Identify which cell holds the provided text, then report its (x, y) central coordinate. 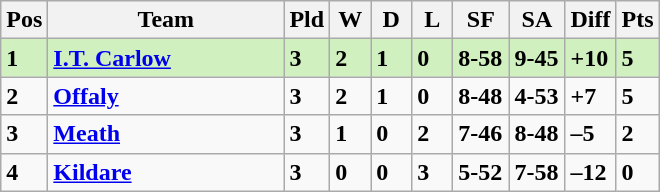
D (392, 20)
4-53 (537, 96)
5-52 (481, 172)
7-46 (481, 134)
7-58 (537, 172)
Kildare (166, 172)
4 (24, 172)
Pld (307, 20)
L (432, 20)
Pts (638, 20)
SF (481, 20)
I.T. Carlow (166, 58)
SA (537, 20)
W (350, 20)
–5 (590, 134)
Offaly (166, 96)
Team (166, 20)
9-45 (537, 58)
+10 (590, 58)
8-58 (481, 58)
+7 (590, 96)
Diff (590, 20)
Pos (24, 20)
–12 (590, 172)
Meath (166, 134)
